Scan for the cell matching the given text and deliver its (X, Y) coordinate at center. 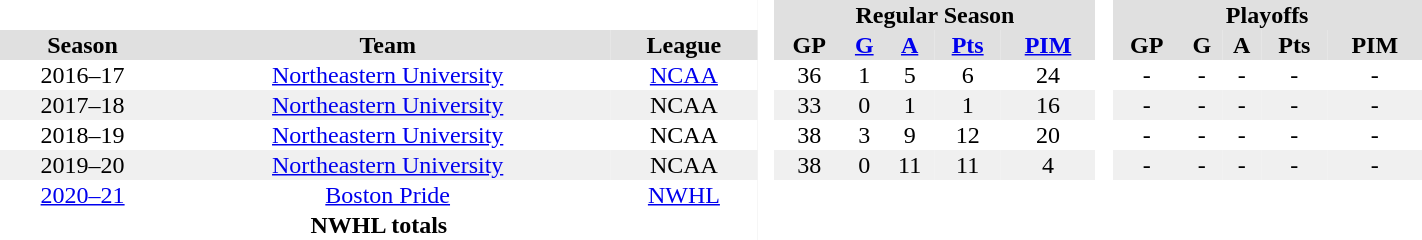
NWHL totals (379, 225)
League (684, 45)
36 (810, 75)
Playoffs (1267, 15)
20 (1048, 135)
16 (1048, 105)
Boston Pride (388, 195)
Regular Season (935, 15)
NWHL (684, 195)
5 (910, 75)
2019–20 (82, 165)
2020–21 (82, 195)
2017–18 (82, 105)
9 (910, 135)
2016–17 (82, 75)
4 (1048, 165)
2018–19 (82, 135)
33 (810, 105)
Season (82, 45)
3 (864, 135)
Team (388, 45)
24 (1048, 75)
6 (967, 75)
12 (967, 135)
